Return [X, Y] of the center of cell containing provided text 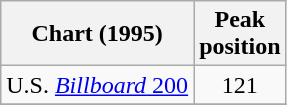
121 [240, 85]
U.S. Billboard 200 [98, 85]
Peakposition [240, 34]
Chart (1995) [98, 34]
